Output the (x, y) coordinate of the center of the cell containing the given text.  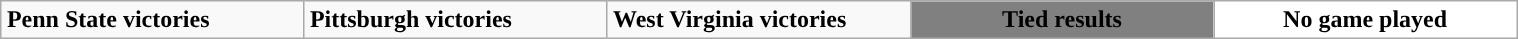
West Virginia victories (758, 20)
Pittsburgh victories (456, 20)
Penn State victories (152, 20)
No game played (1366, 20)
Tied results (1062, 20)
